Detect which cell encompasses the target text, then output its [X, Y] center coordinate. 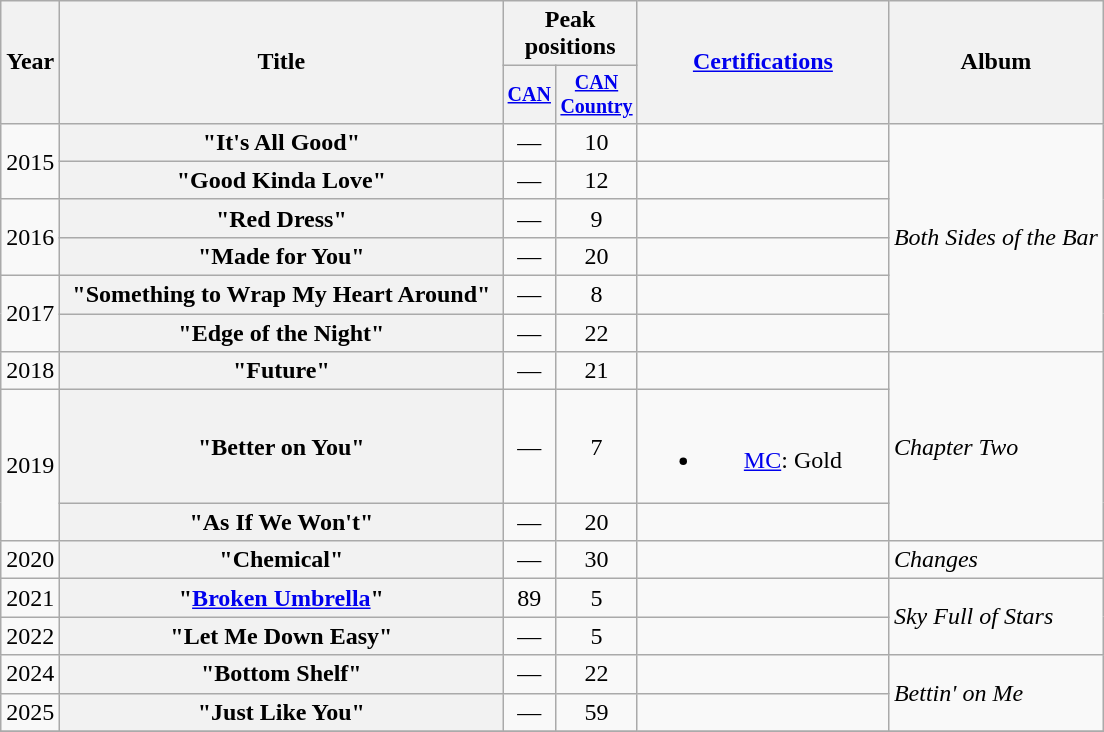
CANCountry [597, 94]
Peakpositions [570, 34]
2022 [30, 636]
"It's All Good" [282, 142]
9 [597, 218]
2025 [30, 712]
CAN [530, 94]
2015 [30, 161]
Album [996, 62]
Chapter Two [996, 446]
MC: Gold [762, 446]
"Edge of the Night" [282, 333]
"Broken Umbrella" [282, 598]
89 [530, 598]
12 [597, 180]
"Good Kinda Love" [282, 180]
"Bottom Shelf" [282, 674]
8 [597, 295]
"Let Me Down Easy" [282, 636]
10 [597, 142]
2021 [30, 598]
7 [597, 446]
Sky Full of Stars [996, 617]
Both Sides of the Bar [996, 237]
"Red Dress" [282, 218]
"Just Like You" [282, 712]
Year [30, 62]
"Made for You" [282, 256]
2020 [30, 560]
2018 [30, 371]
Changes [996, 560]
Certifications [762, 62]
Title [282, 62]
21 [597, 371]
"Something to Wrap My Heart Around" [282, 295]
"Chemical" [282, 560]
"Future" [282, 371]
2016 [30, 237]
"As If We Won't" [282, 522]
Bettin' on Me [996, 693]
30 [597, 560]
2019 [30, 466]
59 [597, 712]
2024 [30, 674]
2017 [30, 314]
"Better on You" [282, 446]
